Scan for the cell matching the given text and deliver its [x, y] coordinate at center. 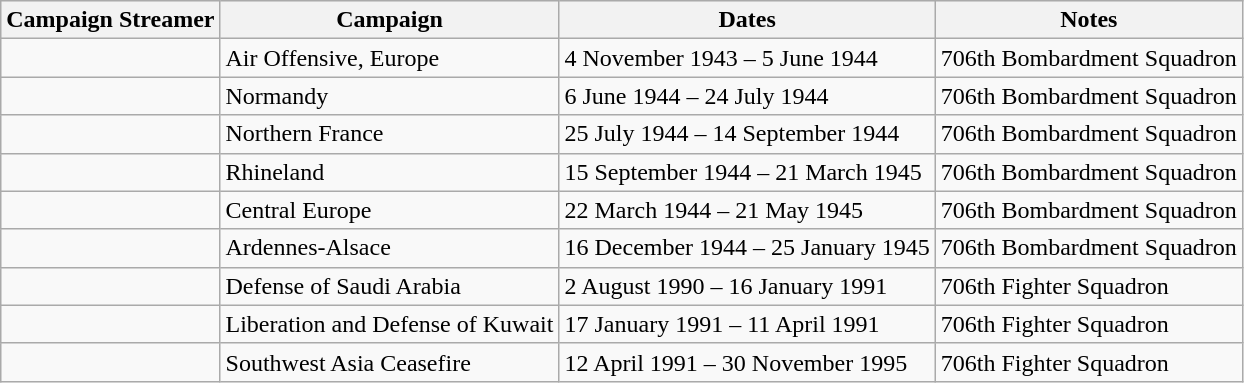
12 April 1991 – 30 November 1995 [747, 362]
Northern France [390, 134]
25 July 1944 – 14 September 1944 [747, 134]
Notes [1088, 20]
17 January 1991 – 11 April 1991 [747, 324]
Ardennes-Alsace [390, 248]
Liberation and Defense of Kuwait [390, 324]
Air Offensive, Europe [390, 58]
2 August 1990 – 16 January 1991 [747, 286]
Rhineland [390, 172]
Defense of Saudi Arabia [390, 286]
Campaign [390, 20]
15 September 1944 – 21 March 1945 [747, 172]
Dates [747, 20]
6 June 1944 – 24 July 1944 [747, 96]
4 November 1943 – 5 June 1944 [747, 58]
16 December 1944 – 25 January 1945 [747, 248]
Campaign Streamer [110, 20]
Central Europe [390, 210]
Southwest Asia Ceasefire [390, 362]
Normandy [390, 96]
22 March 1944 – 21 May 1945 [747, 210]
